Search for the cell housing the specified text and yield its (x, y) center coordinate. 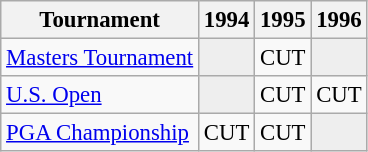
1996 (339, 20)
Tournament (100, 20)
1994 (227, 20)
Masters Tournament (100, 58)
PGA Championship (100, 133)
1995 (283, 20)
U.S. Open (100, 95)
